From the cell containing the given text, extract its center point as [X, Y] coordinate. 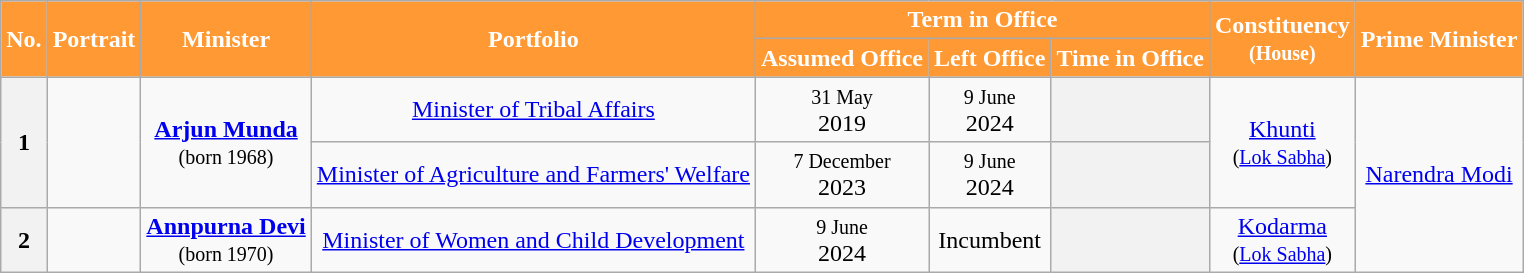
2 [24, 240]
Minister [226, 39]
Annpurna Devi(born 1970) [226, 240]
Prime Minister [1439, 39]
7 December2023 [842, 174]
Constituency(House) [1282, 39]
Minister of Agriculture and Farmers' Welfare [533, 174]
Minister of Tribal Affairs [533, 110]
Kodarma(Lok Sabha) [1282, 240]
No. [24, 39]
Minister of Women and Child Development [533, 240]
Narendra Modi [1439, 174]
Time in Office [1130, 58]
Portfolio [533, 39]
Term in Office [982, 20]
Assumed Office [842, 58]
Arjun Munda(born 1968) [226, 142]
1 [24, 142]
31 May2019 [842, 110]
Portrait [94, 39]
Khunti(Lok Sabha) [1282, 142]
Left Office [990, 58]
Incumbent [990, 240]
